For the text-containing cell, return its midpoint in (x, y) coordinate format. 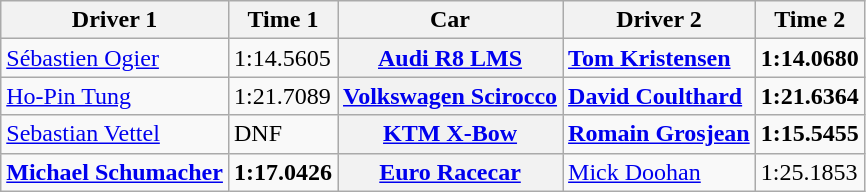
Audi R8 LMS (450, 58)
1:14.0680 (810, 58)
1:25.1853 (810, 172)
Michael Schumacher (115, 172)
Driver 2 (660, 20)
Tom Kristensen (660, 58)
1:21.6364 (810, 96)
Sebastian Vettel (115, 134)
Euro Racecar (450, 172)
Car (450, 20)
DNF (282, 134)
Romain Grosjean (660, 134)
Driver 1 (115, 20)
Mick Doohan (660, 172)
Sébastien Ogier (115, 58)
1:15.5455 (810, 134)
Ho-Pin Tung (115, 96)
1:21.7089 (282, 96)
David Coulthard (660, 96)
Time 1 (282, 20)
Time 2 (810, 20)
Volkswagen Scirocco (450, 96)
KTM X-Bow (450, 134)
1:17.0426 (282, 172)
1:14.5605 (282, 58)
